Pinpoint the cell where the given text exists, returning its [x, y] midpoint coordinate. 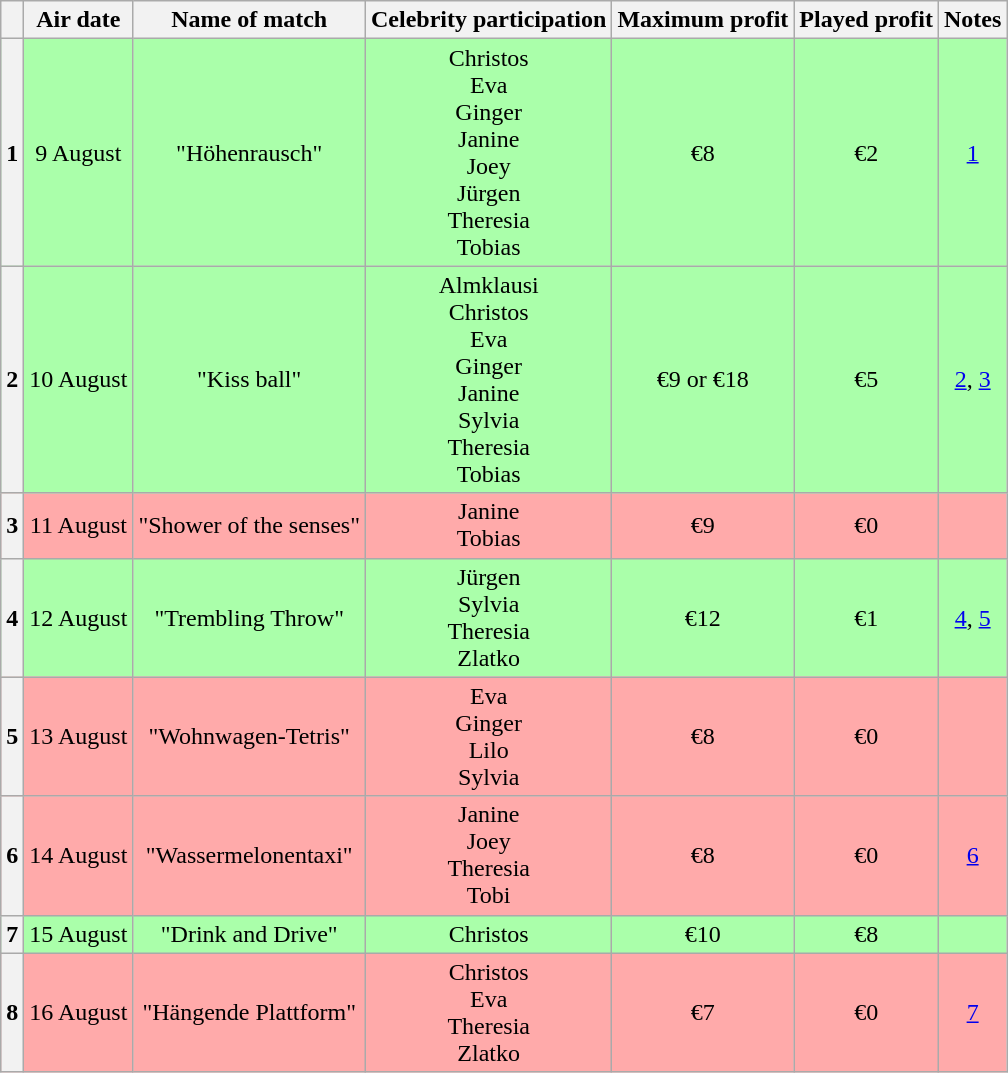
ChristosEvaGingerJanineJoeyJürgenTheresiaTobias [489, 152]
13 August [78, 736]
€9 or €18 [703, 380]
Celebrity participation [489, 20]
€5 [866, 380]
4 [12, 618]
Notes [972, 20]
€12 [703, 618]
€2 [866, 152]
4, 5 [972, 618]
Name of match [250, 20]
"Wassermelonentaxi" [250, 856]
Air date [78, 20]
2 [12, 380]
EvaGingerLiloSylvia [489, 736]
"Drink and Drive" [250, 934]
"Hängende Plattform" [250, 1012]
2, 3 [972, 380]
"Kiss ball" [250, 380]
"Wohnwagen-Tetris" [250, 736]
€9 [703, 526]
JürgenSylviaTheresiaZlatko [489, 618]
14 August [78, 856]
"Trembling Throw" [250, 618]
JanineTobias [489, 526]
10 August [78, 380]
5 [12, 736]
11 August [78, 526]
€7 [703, 1012]
3 [12, 526]
JanineJoeyTheresiaTobi [489, 856]
8 [12, 1012]
Christos [489, 934]
"Shower of the senses" [250, 526]
€1 [866, 618]
€10 [703, 934]
AlmklausiChristosEvaGingerJanineSylviaTheresiaTobias [489, 380]
Maximum profit [703, 20]
Played profit [866, 20]
12 August [78, 618]
"Höhenrausch" [250, 152]
16 August [78, 1012]
9 August [78, 152]
15 August [78, 934]
ChristosEvaTheresiaZlatko [489, 1012]
